Capture the cell that displays the provided text and extract its (X, Y) central coordinate. 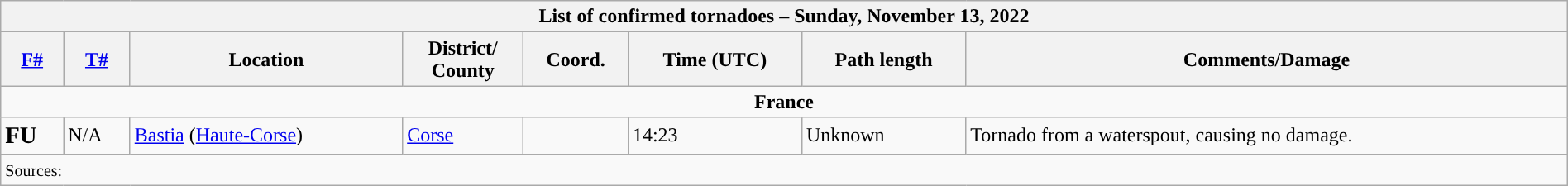
FU (32, 136)
T# (98, 60)
14:23 (715, 136)
France (784, 102)
Comments/Damage (1267, 60)
F# (32, 60)
Corse (463, 136)
Tornado from a waterspout, causing no damage. (1267, 136)
Location (266, 60)
Bastia (Haute-Corse) (266, 136)
Path length (883, 60)
N/A (98, 136)
List of confirmed tornadoes – Sunday, November 13, 2022 (784, 17)
Time (UTC) (715, 60)
District/County (463, 60)
Coord. (576, 60)
Unknown (883, 136)
Sources: (784, 169)
